Pinpoint the cell where the given text exists, returning its [x, y] midpoint coordinate. 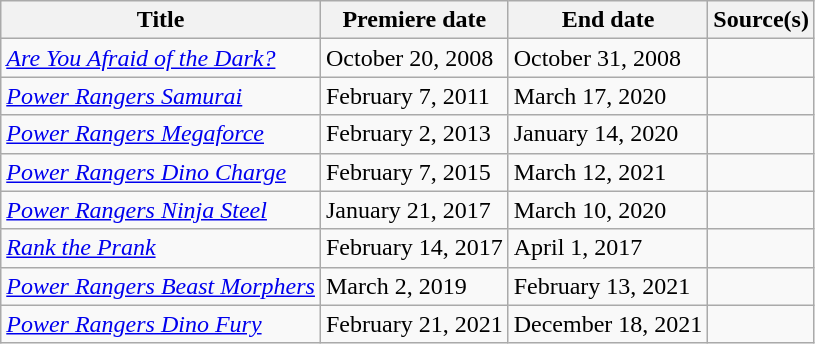
Are You Afraid of the Dark? [161, 58]
February 2, 2013 [414, 134]
Title [161, 20]
October 20, 2008 [414, 58]
Power Rangers Dino Fury [161, 324]
March 12, 2021 [608, 172]
February 14, 2017 [414, 248]
January 21, 2017 [414, 210]
April 1, 2017 [608, 248]
February 7, 2015 [414, 172]
Power Rangers Ninja Steel [161, 210]
Power Rangers Dino Charge [161, 172]
March 2, 2019 [414, 286]
March 10, 2020 [608, 210]
February 21, 2021 [414, 324]
Source(s) [762, 20]
Premiere date [414, 20]
December 18, 2021 [608, 324]
March 17, 2020 [608, 96]
End date [608, 20]
Rank the Prank [161, 248]
Power Rangers Beast Morphers [161, 286]
February 13, 2021 [608, 286]
January 14, 2020 [608, 134]
February 7, 2011 [414, 96]
Power Rangers Samurai [161, 96]
October 31, 2008 [608, 58]
Power Rangers Megaforce [161, 134]
